From the cell containing the given text, extract its center point as [X, Y] coordinate. 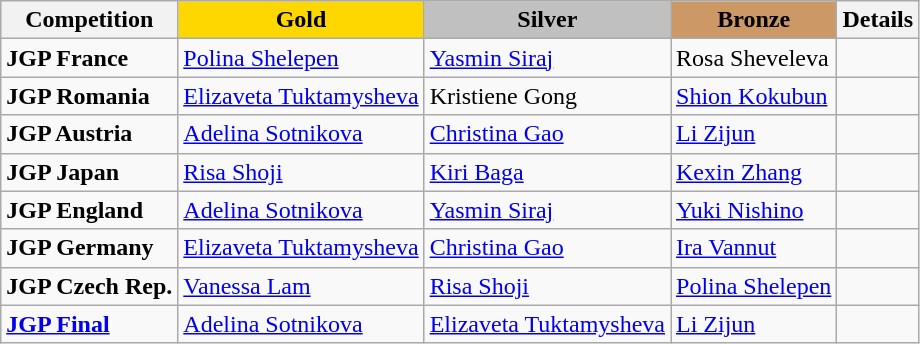
Ira Vannut [753, 248]
Rosa Sheveleva [753, 58]
JGP Germany [90, 248]
Vanessa Lam [301, 286]
JGP England [90, 210]
Competition [90, 20]
Bronze [753, 20]
JGP Final [90, 324]
Kexin Zhang [753, 172]
JGP Romania [90, 96]
Silver [547, 20]
JGP Austria [90, 134]
JGP Czech Rep. [90, 286]
JGP France [90, 58]
Kristiene Gong [547, 96]
JGP Japan [90, 172]
Kiri Baga [547, 172]
Yuki Nishino [753, 210]
Shion Kokubun [753, 96]
Details [878, 20]
Gold [301, 20]
